Extract the (x, y) coordinate from the center of the cell holding the provided text.  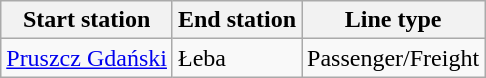
Start station (87, 20)
End station (236, 20)
Pruszcz Gdański (87, 58)
Passenger/Freight (394, 58)
Line type (394, 20)
Łeba (236, 58)
